Pinpoint the cell where the given text exists, returning its (x, y) midpoint coordinate. 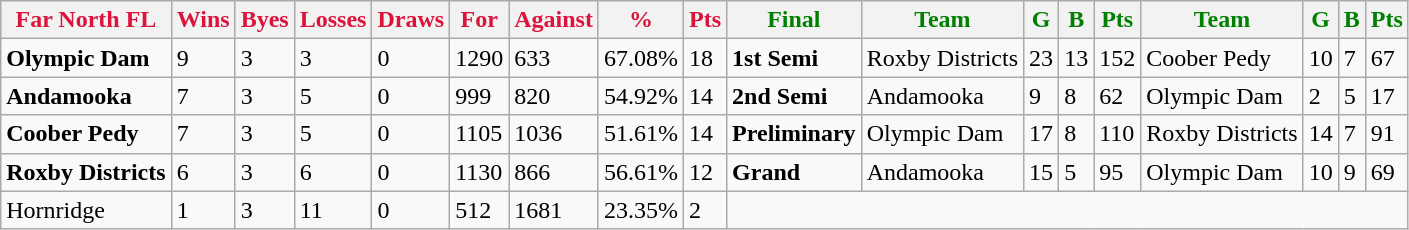
% (640, 20)
23 (1042, 58)
51.61% (640, 134)
110 (1118, 134)
12 (706, 172)
Draws (411, 20)
54.92% (640, 96)
1681 (554, 210)
1 (203, 210)
2nd Semi (794, 96)
67.08% (640, 58)
Hornridge (86, 210)
56.61% (640, 172)
1105 (480, 134)
1290 (480, 58)
820 (554, 96)
Grand (794, 172)
69 (1386, 172)
67 (1386, 58)
Losses (333, 20)
Byes (264, 20)
Wins (203, 20)
91 (1386, 134)
For (480, 20)
Against (554, 20)
Final (794, 20)
62 (1118, 96)
1036 (554, 134)
11 (333, 210)
23.35% (640, 210)
1130 (480, 172)
95 (1118, 172)
999 (480, 96)
633 (554, 58)
Far North FL (86, 20)
866 (554, 172)
1st Semi (794, 58)
18 (706, 58)
152 (1118, 58)
512 (480, 210)
Preliminary (794, 134)
13 (1076, 58)
15 (1042, 172)
